Locate the cell with the specified text and output its [X, Y] center coordinate. 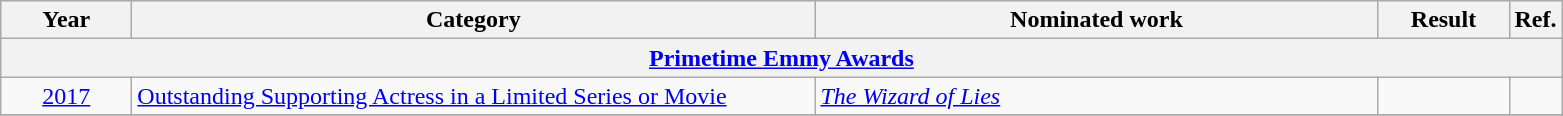
Outstanding Supporting Actress in a Limited Series or Movie [474, 96]
Year [66, 20]
2017 [66, 96]
Result [1444, 20]
Primetime Emmy Awards [782, 58]
Nominated work [1096, 20]
The Wizard of Lies [1096, 96]
Category [474, 20]
Ref. [1536, 20]
